Provide the [x, y] coordinate of the cell's center where the given text is located.  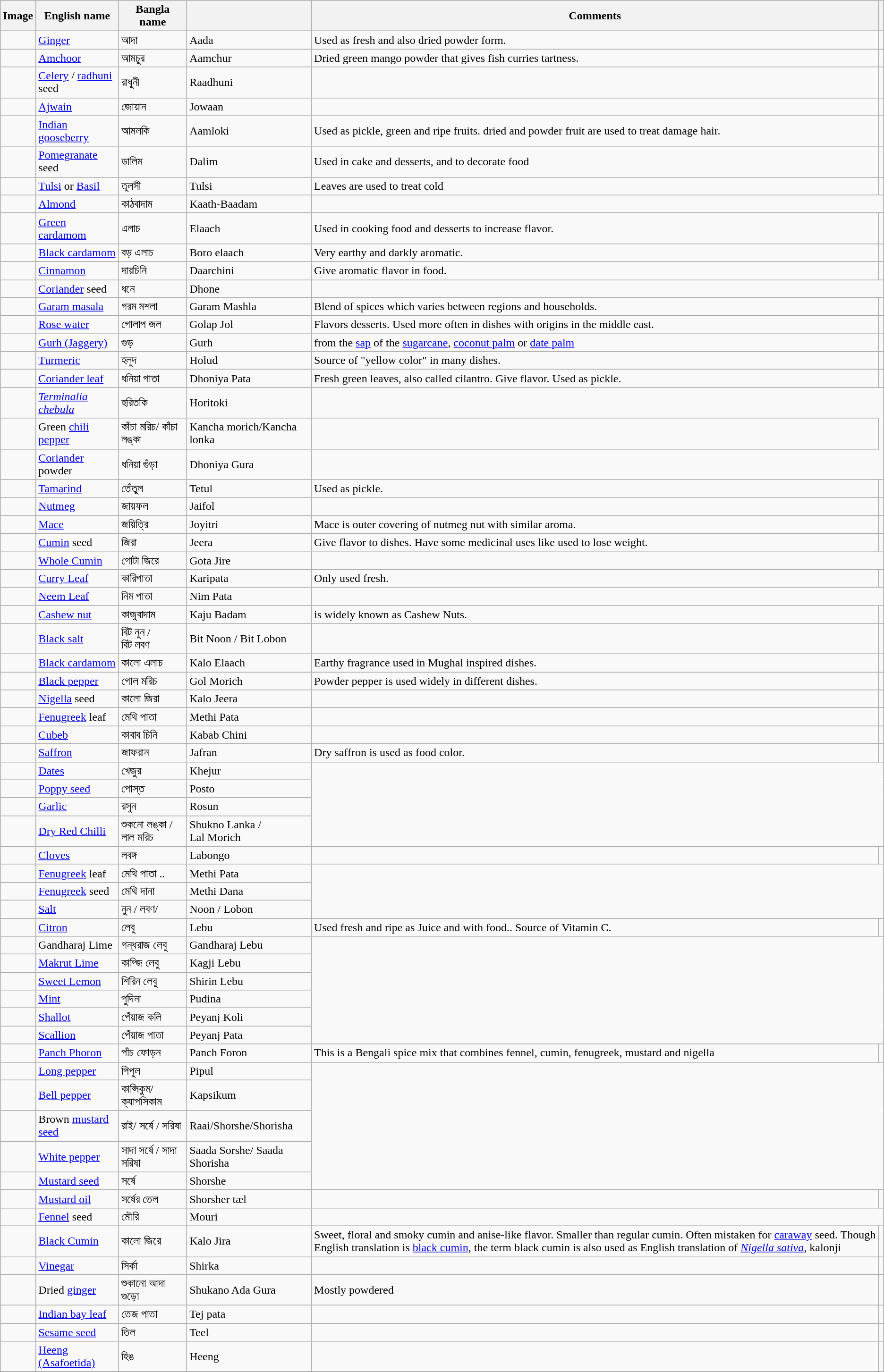
Fresh green leaves, also called cilantro. Give flavor. Used as pickle. [595, 379]
তেজ পাতা [153, 1314]
কাঠবাদাম [153, 204]
Give aromatic flavor in food. [595, 270]
কাঁচা মরিচ/ কাঁচা লঙ্কা [153, 433]
Shorshe [249, 1181]
Used as pickle, green and ripe fruits. dried and powder fruit are used to treat damage hair. [595, 131]
Garlic [77, 807]
মেথি পাতা .. [153, 873]
Image [18, 16]
পিপুল [153, 1071]
Almond [77, 204]
Tulsi [249, 186]
Sesame seed [77, 1332]
ধনে [153, 288]
Tej pata [249, 1314]
Mostly powdered [595, 1290]
Dried green mango powder that gives fish curries tartness. [595, 58]
Labongo [249, 855]
Teel [249, 1332]
কালো জিরা [153, 699]
Golap Jol [249, 325]
Kapsikum [249, 1095]
জয়িত্রি [153, 524]
Makrut Lime [77, 963]
Heeng (Asafoetida) [77, 1356]
Sweet Lemon [77, 981]
Dhoniya Pata [249, 379]
Kaju Badam [249, 614]
Saada Sorshe/ Saada Shorisha [249, 1156]
শুকানো আদা গুড়ো [153, 1290]
Gandharaj Lime [77, 945]
Nigella seed [77, 699]
Horitoki [249, 403]
Aamchur [249, 58]
গোলাপ জল [153, 325]
Black Cumin [77, 1241]
শিরিন লেবু [153, 981]
কারিপাতা [153, 578]
Dates [77, 771]
Cubeb [77, 735]
গন্ধরাজ লেবু [153, 945]
Panch Phoron [77, 1053]
Mint [77, 999]
Amchoor [77, 58]
Black salt [77, 639]
Dalim [249, 161]
Gurh [249, 343]
Cashew nut [77, 614]
Coriander powder [77, 464]
Kaath-Baadam [249, 204]
কাপ্সিকুম/ক্যাপসিকাম [153, 1095]
Noon / Lobon [249, 909]
Tulsi or Basil [77, 186]
Shallot [77, 1017]
Used in cake and desserts, and to decorate food [595, 161]
Bit Noon / Bit Lobon [249, 639]
গোটা জিরে [153, 560]
Fennel seed [77, 1217]
কালো জিরে [153, 1241]
Dhone [249, 288]
This is a Bengali spice mix that combines fennel, cumin, fenugreek, mustard and nigella [595, 1053]
White pepper [77, 1156]
পাঁচ ফোড়ন [153, 1053]
কাগ্জি লেবু [153, 963]
Indian gooseberry [77, 131]
সর্ষের তেল [153, 1199]
Very earthy and darkly aromatic. [595, 253]
বড় এলাচ [153, 253]
কালো এলাচ [153, 663]
Terminalia chebula [77, 403]
Kancha morich/Kancha lonka [249, 433]
Long pepper [77, 1071]
Mouri [249, 1217]
জিরা [153, 542]
Posto [249, 789]
Used as pickle. [595, 488]
Flavors desserts. Used more often in dishes with origins in the middle east. [595, 325]
Mace [77, 524]
Garam Mashla [249, 307]
Whole Cumin [77, 560]
Rose water [77, 325]
Gota Jire [249, 560]
Bell pepper [77, 1095]
এলাচ [153, 228]
শুকনো লঙ্কা / লাল মরিচ [153, 831]
Jeera [249, 542]
Shorsher tæl [249, 1199]
Comments [595, 16]
Curry Leaf [77, 578]
গুড় [153, 343]
Raai/Shorshe/Shorisha [249, 1126]
সির্কা [153, 1265]
কাবাব চিনি [153, 735]
গরম মশলা [153, 307]
Source of "yellow color" in many dishes. [595, 361]
Panch Foron [249, 1053]
Mustard oil [77, 1199]
Kalo Elaach [249, 663]
জাফরান [153, 753]
Green cardamom [77, 228]
Rosun [249, 807]
Earthy fragrance used in Mughal inspired dishes. [595, 663]
সর্ষে [153, 1181]
Citron [77, 927]
হিঙ [153, 1356]
Pudina [249, 999]
Coriander leaf [77, 379]
জোয়ান [153, 107]
Powder pepper is used widely in different dishes. [595, 681]
is widely known as Cashew Nuts. [595, 614]
Pomegranate seed [77, 161]
Kabab Chini [249, 735]
Peyanj Koli [249, 1017]
Shukno Lanka /Lal Morich [249, 831]
Gurh (Jaggery) [77, 343]
Black pepper [77, 681]
Karipata [249, 578]
তেঁতুল [153, 488]
Salt [77, 909]
Raadhuni [249, 82]
Kalo Jira [249, 1241]
from the sap of the sugarcane, coconut palm or date palm [595, 343]
Daarchini [249, 270]
বিট নুন /বিট লবণ [153, 639]
Cumin seed [77, 542]
Used as fresh and also dried powder form. [595, 40]
Give flavor to dishes. Have some medicinal uses like used to lose weight. [595, 542]
Dry Red Chilli [77, 831]
Cinnamon [77, 270]
জায়ফল [153, 506]
গোল মরিচ [153, 681]
মেথি পাতা [153, 717]
Scallion [77, 1035]
Shukano Ada Gura [249, 1290]
তুলসী [153, 186]
Dried ginger [77, 1290]
দারচিনি [153, 270]
Shirin Lebu [249, 981]
Lebu [249, 927]
ধনিয়া পাতা [153, 379]
Gandharaj Lebu [249, 945]
Tetul [249, 488]
আমচুর [153, 58]
Ginger [77, 40]
Neem Leaf [77, 596]
লেবু [153, 927]
হরিতকি [153, 403]
Khejur [249, 771]
Elaach [249, 228]
Peyanj Pata [249, 1035]
লবঙ্গ [153, 855]
Fenugreek seed [77, 891]
Dry saffron is used as food color. [595, 753]
Used in cooking food and desserts to increase flavor. [595, 228]
Gol Morich [249, 681]
Holud [249, 361]
Nutmeg [77, 506]
Tamarind [77, 488]
Brown mustard seed [77, 1126]
রাধুনী [153, 82]
রসুন [153, 807]
Heeng [249, 1356]
Aada [249, 40]
Coriander seed [77, 288]
মৌরি [153, 1217]
পোস্ত [153, 789]
Pipul [249, 1071]
Used fresh and ripe as Juice and with food.. Source of Vitamin C. [595, 927]
Indian bay leaf [77, 1314]
নুন / লবণ/ [153, 909]
Leaves are used to treat cold [595, 186]
Cloves [77, 855]
মেথি দানা [153, 891]
Vinegar [77, 1265]
Boro elaach [249, 253]
কাজুবাদাম [153, 614]
Methi Dana [249, 891]
Nim Pata [249, 596]
Aamloki [249, 131]
Bangla name [153, 16]
পেঁয়াজ কলি [153, 1017]
Mustard seed [77, 1181]
Only used fresh. [595, 578]
পুদিনা [153, 999]
Garam masala [77, 307]
খেজুর [153, 771]
English name [77, 16]
Mace is outer covering of nutmeg nut with similar aroma. [595, 524]
Saffron [77, 753]
তিল [153, 1332]
Turmeric [77, 361]
ধনিয়া গুঁড়া [153, 464]
Jafran [249, 753]
পেঁয়াজ পাতা [153, 1035]
Jaifol [249, 506]
ডালিম [153, 161]
নিম পাতা [153, 596]
Dhoniya Gura [249, 464]
হলুদ [153, 361]
Joyitri [249, 524]
Poppy seed [77, 789]
Kagji Lebu [249, 963]
আদা [153, 40]
Green chili pepper [77, 433]
সাদা সর্ষে / সাদা সরিষা [153, 1156]
Kalo Jeera [249, 699]
Shirka [249, 1265]
Blend of spices which varies between regions and households. [595, 307]
রাই/ সর্ষে / সরিষা [153, 1126]
আমলকি [153, 131]
Celery / radhuni seed [77, 82]
Ajwain [77, 107]
Jowaan [249, 107]
